From the cell containing the given text, extract its center point as (x, y) coordinate. 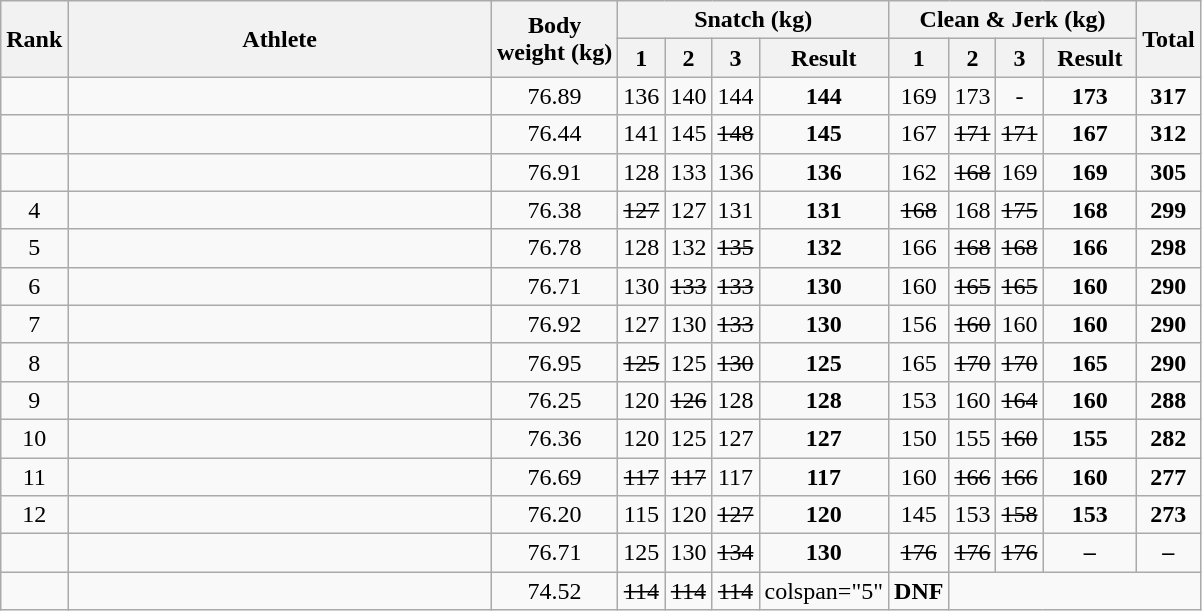
8 (34, 362)
299 (1169, 210)
305 (1169, 172)
135 (736, 248)
76.25 (554, 400)
Snatch (kg) (754, 20)
76.92 (554, 324)
140 (688, 96)
DNF (919, 591)
4 (34, 210)
158 (1020, 515)
76.36 (554, 438)
- (1020, 96)
11 (34, 477)
150 (919, 438)
10 (34, 438)
Clean & Jerk (kg) (1013, 20)
115 (642, 515)
148 (736, 134)
312 (1169, 134)
7 (34, 324)
Bodyweight (kg) (554, 39)
76.20 (554, 515)
76.44 (554, 134)
colspan="5" (824, 591)
9 (34, 400)
273 (1169, 515)
162 (919, 172)
76.95 (554, 362)
76.91 (554, 172)
Rank (34, 39)
76.38 (554, 210)
298 (1169, 248)
134 (736, 553)
74.52 (554, 591)
12 (34, 515)
288 (1169, 400)
141 (642, 134)
175 (1020, 210)
6 (34, 286)
277 (1169, 477)
156 (919, 324)
76.89 (554, 96)
76.78 (554, 248)
317 (1169, 96)
5 (34, 248)
164 (1020, 400)
76.69 (554, 477)
Athlete (280, 39)
282 (1169, 438)
Total (1169, 39)
126 (688, 400)
